Return [X, Y] of the center of cell containing provided text 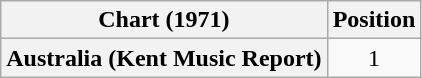
Australia (Kent Music Report) [164, 58]
Chart (1971) [164, 20]
Position [374, 20]
1 [374, 58]
